Output the (X, Y) coordinate of the center of the cell containing the given text.  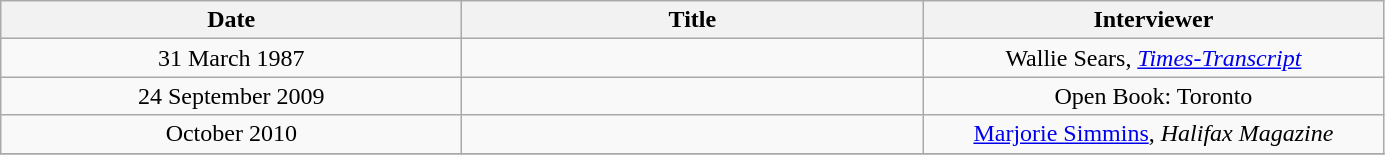
Marjorie Simmins, Halifax Magazine (1154, 134)
Interviewer (1154, 20)
24 September 2009 (232, 96)
Date (232, 20)
October 2010 (232, 134)
Open Book: Toronto (1154, 96)
Wallie Sears, Times-Transcript (1154, 58)
Title (692, 20)
31 March 1987 (232, 58)
